For the text-containing cell, return its midpoint in [X, Y] coordinate format. 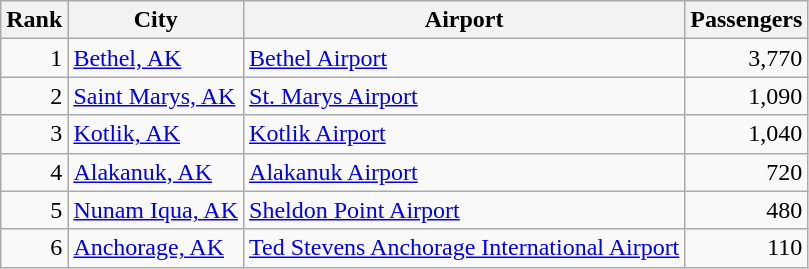
Sheldon Point Airport [464, 210]
1,090 [746, 96]
3,770 [746, 58]
110 [746, 248]
1 [34, 58]
Kotlik, AK [156, 134]
Alakanuk Airport [464, 172]
4 [34, 172]
St. Marys Airport [464, 96]
Bethel, AK [156, 58]
City [156, 20]
Passengers [746, 20]
Kotlik Airport [464, 134]
3 [34, 134]
Airport [464, 20]
Rank [34, 20]
6 [34, 248]
Nunam Iqua, AK [156, 210]
Saint Marys, AK [156, 96]
Anchorage, AK [156, 248]
5 [34, 210]
720 [746, 172]
1,040 [746, 134]
Bethel Airport [464, 58]
2 [34, 96]
Alakanuk, AK [156, 172]
480 [746, 210]
Ted Stevens Anchorage International Airport [464, 248]
